Provide the [X, Y] coordinate of the cell's center where the given text is located.  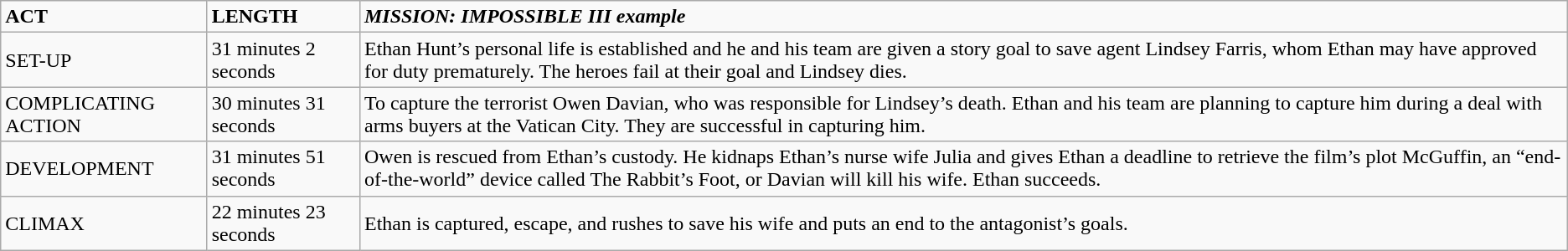
CLIMAX [104, 223]
DEVELOPMENT [104, 169]
22 minutes 23 seconds [283, 223]
Ethan is captured, escape, and rushes to save his wife and puts an end to the antagonist’s goals. [963, 223]
MISSION: IMPOSSIBLE III example [963, 17]
COMPLICATING ACTION [104, 114]
31 minutes 51 seconds [283, 169]
31 minutes 2 seconds [283, 60]
30 minutes 31 seconds [283, 114]
ACT [104, 17]
SET-UP [104, 60]
LENGTH [283, 17]
